Capture the cell that displays the provided text and extract its [X, Y] central coordinate. 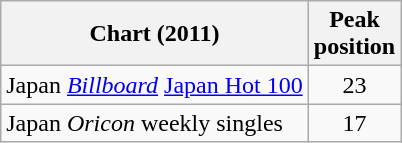
23 [354, 85]
Peakposition [354, 34]
Chart (2011) [155, 34]
17 [354, 123]
Japan Billboard Japan Hot 100 [155, 85]
Japan Oricon weekly singles [155, 123]
